Return the [X, Y] coordinate for the center point of the cell that contains the specified text.  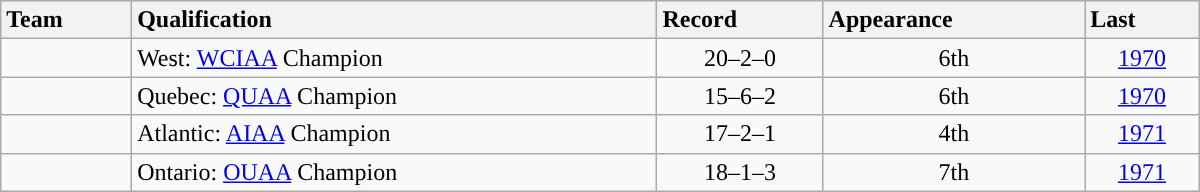
17–2–1 [740, 134]
Team [66, 20]
West: WCIAA Champion [394, 58]
Quebec: QUAA Champion [394, 96]
Appearance [954, 20]
7th [954, 172]
18–1–3 [740, 172]
Last [1142, 20]
4th [954, 134]
15–6–2 [740, 96]
Qualification [394, 20]
Record [740, 20]
20–2–0 [740, 58]
Atlantic: AIAA Champion [394, 134]
Ontario: OUAA Champion [394, 172]
